Capture the cell that displays the provided text and extract its (x, y) central coordinate. 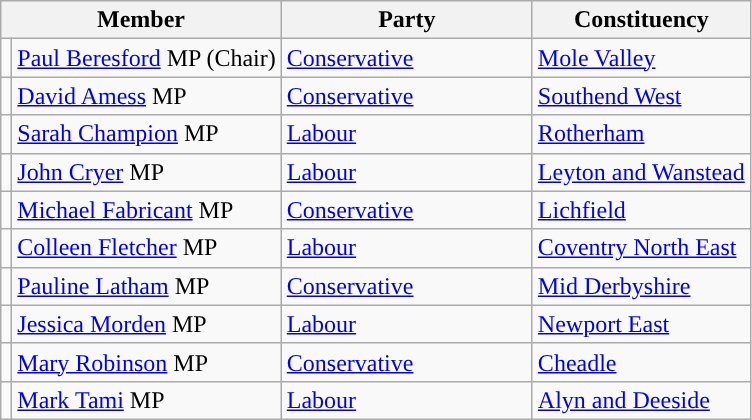
John Cryer MP (146, 172)
Pauline Latham MP (146, 286)
Cheadle (641, 362)
Mark Tami MP (146, 400)
Southend West (641, 96)
Jessica Morden MP (146, 324)
Newport East (641, 324)
Mary Robinson MP (146, 362)
Coventry North East (641, 248)
Alyn and Deeside (641, 400)
David Amess MP (146, 96)
Sarah Champion MP (146, 134)
Party (406, 20)
Michael Fabricant MP (146, 210)
Lichfield (641, 210)
Colleen Fletcher MP (146, 248)
Leyton and Wanstead (641, 172)
Rotherham (641, 134)
Member (142, 20)
Constituency (641, 20)
Mid Derbyshire (641, 286)
Mole Valley (641, 58)
Paul Beresford MP (Chair) (146, 58)
